Detect which cell encompasses the target text, then output its [X, Y] center coordinate. 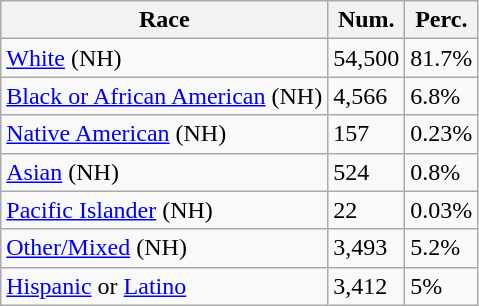
0.03% [442, 210]
0.23% [442, 134]
Native American (NH) [164, 134]
54,500 [366, 58]
Asian (NH) [164, 172]
5% [442, 286]
5.2% [442, 248]
6.8% [442, 96]
Black or African American (NH) [164, 96]
0.8% [442, 172]
3,412 [366, 286]
4,566 [366, 96]
3,493 [366, 248]
Other/Mixed (NH) [164, 248]
Hispanic or Latino [164, 286]
Num. [366, 20]
81.7% [442, 58]
22 [366, 210]
157 [366, 134]
Perc. [442, 20]
Race [164, 20]
Pacific Islander (NH) [164, 210]
White (NH) [164, 58]
524 [366, 172]
